Output the [x, y] coordinate of the center of the cell containing the given text.  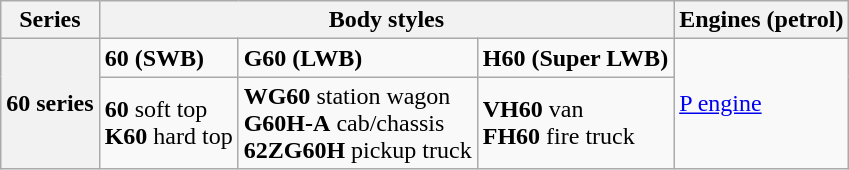
Series [50, 20]
Body styles [386, 20]
60 (SWB) [168, 58]
WG60 station wagonG60H-A cab/chassis62ZG60H pickup truck [358, 123]
P engine [762, 104]
60 series [50, 104]
60 soft topK60 hard top [168, 123]
H60 (Super LWB) [575, 58]
VH60 vanFH60 fire truck [575, 123]
Engines (petrol) [762, 20]
G60 (LWB) [358, 58]
